Output the (X, Y) coordinate of the center of the cell containing the given text.  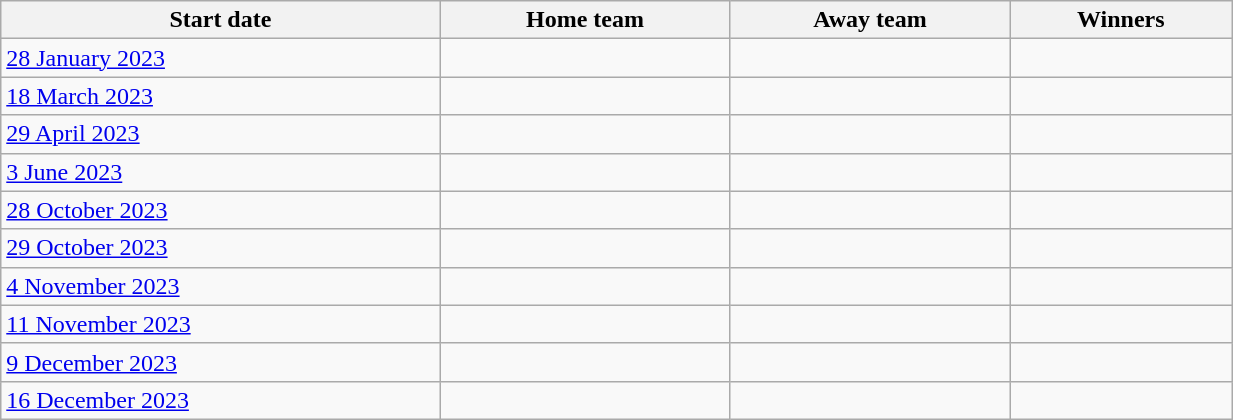
4 November 2023 (220, 286)
18 March 2023 (220, 96)
11 November 2023 (220, 324)
9 December 2023 (220, 362)
29 April 2023 (220, 134)
Start date (220, 20)
28 January 2023 (220, 58)
3 June 2023 (220, 172)
Winners (1121, 20)
16 December 2023 (220, 400)
28 October 2023 (220, 210)
Home team (585, 20)
29 October 2023 (220, 248)
Away team (870, 20)
